Determine the (x, y) coordinate at the center of the cell enclosing the given text.  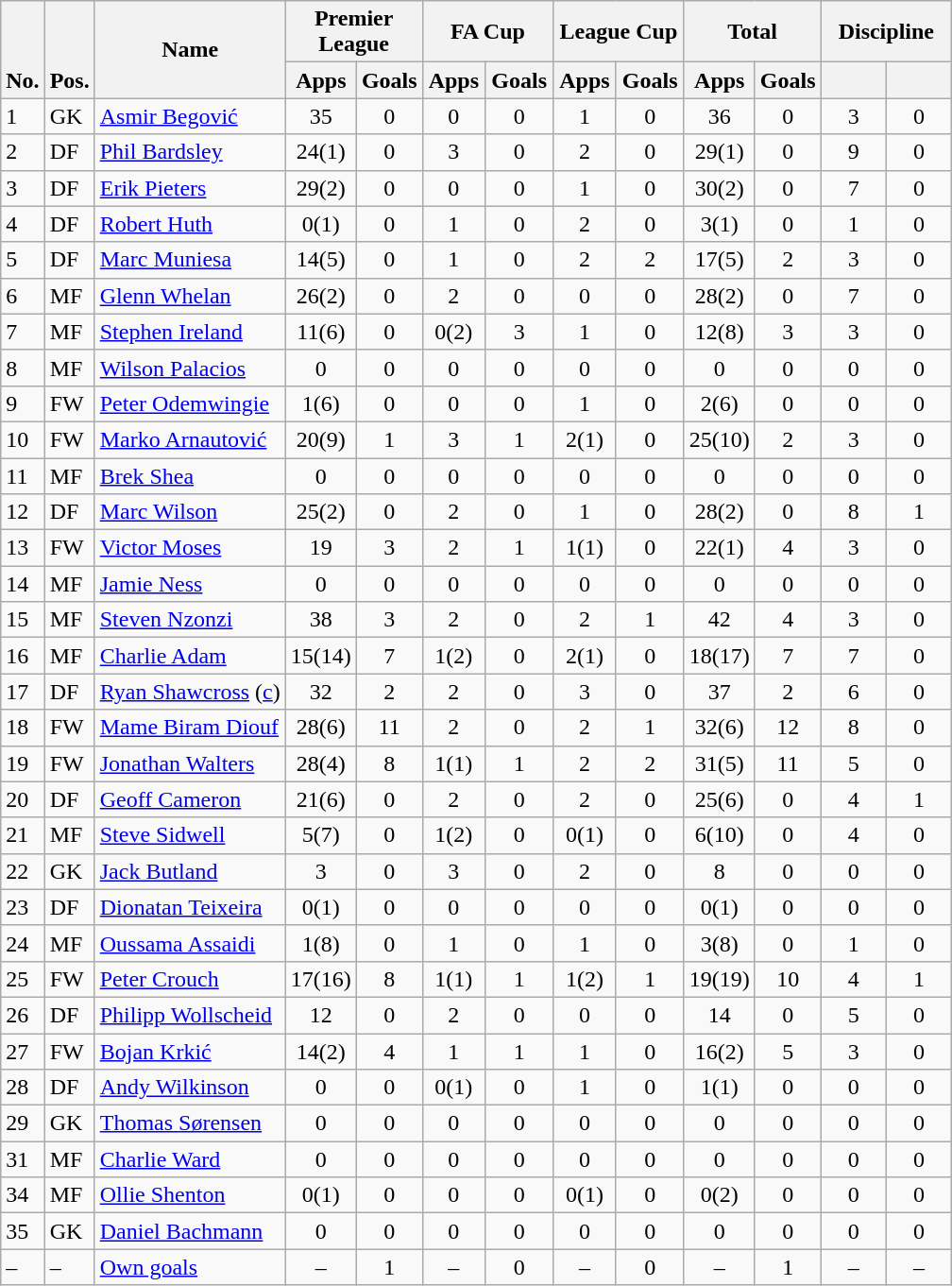
Peter Crouch (190, 979)
Daniel Bachmann (190, 1231)
Marko Arnautović (190, 439)
31(5) (720, 763)
Total (752, 32)
21 (23, 835)
Own goals (190, 1267)
29(1) (720, 152)
12(8) (720, 332)
21(6) (321, 799)
25(2) (321, 512)
32(6) (720, 728)
Charlie Adam (190, 656)
Pos. (70, 49)
Glenn Whelan (190, 296)
3(1) (720, 224)
Ollie Shenton (190, 1195)
Steven Nzonzi (190, 620)
3(8) (720, 943)
11(6) (321, 332)
Erik Pieters (190, 188)
16(2) (720, 1052)
24(1) (321, 152)
28 (23, 1088)
No. (23, 49)
22 (23, 871)
Stephen Ireland (190, 332)
Oussama Assaidi (190, 943)
Jonathan Walters (190, 763)
24 (23, 943)
37 (720, 692)
25 (23, 979)
Philipp Wollscheid (190, 1015)
42 (720, 620)
Brek Shea (190, 475)
Victor Moses (190, 548)
30(2) (720, 188)
Wilson Palacios (190, 368)
Dionatan Teixeira (190, 907)
17(5) (720, 260)
38 (321, 620)
19(19) (720, 979)
Andy Wilkinson (190, 1088)
Steve Sidwell (190, 835)
Premier League (353, 32)
Jack Butland (190, 871)
Marc Wilson (190, 512)
Mame Biram Diouf (190, 728)
League Cup (620, 32)
18(17) (720, 656)
14(2) (321, 1052)
1(8) (321, 943)
16 (23, 656)
34 (23, 1195)
FA Cup (487, 32)
22(1) (720, 548)
2(6) (720, 403)
20(9) (321, 439)
Geoff Cameron (190, 799)
36 (720, 116)
29(2) (321, 188)
18 (23, 728)
14(5) (321, 260)
Phil Bardsley (190, 152)
Charlie Ward (190, 1159)
25(6) (720, 799)
15 (23, 620)
Peter Odemwingie (190, 403)
32 (321, 692)
25(10) (720, 439)
Bojan Krkić (190, 1052)
6(10) (720, 835)
Robert Huth (190, 224)
27 (23, 1052)
13 (23, 548)
Thomas Sørensen (190, 1123)
31 (23, 1159)
15(14) (321, 656)
17 (23, 692)
28(6) (321, 728)
23 (23, 907)
26 (23, 1015)
17(16) (321, 979)
29 (23, 1123)
Jamie Ness (190, 584)
26(2) (321, 296)
Marc Muniesa (190, 260)
20 (23, 799)
1(6) (321, 403)
28(4) (321, 763)
Name (190, 49)
Asmir Begović (190, 116)
5(7) (321, 835)
Ryan Shawcross (c) (190, 692)
Discipline (886, 32)
